Search for the cell housing the specified text and yield its (x, y) center coordinate. 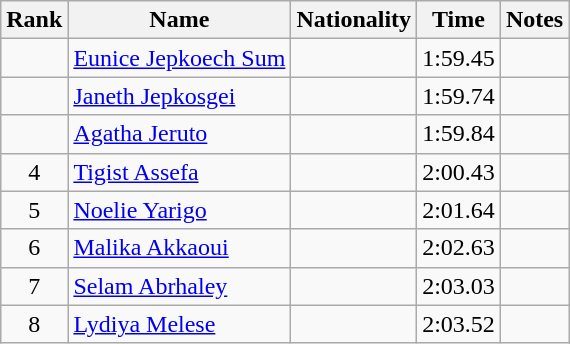
7 (34, 286)
Janeth Jepkosgei (180, 96)
Noelie Yarigo (180, 210)
2:00.43 (459, 172)
6 (34, 248)
5 (34, 210)
8 (34, 324)
1:59.84 (459, 134)
4 (34, 172)
Nationality (354, 20)
Tigist Assefa (180, 172)
Eunice Jepkoech Sum (180, 58)
1:59.74 (459, 96)
2:01.64 (459, 210)
2:03.03 (459, 286)
Agatha Jeruto (180, 134)
Malika Akkaoui (180, 248)
Rank (34, 20)
Notes (534, 20)
2:03.52 (459, 324)
Lydiya Melese (180, 324)
Time (459, 20)
Name (180, 20)
2:02.63 (459, 248)
1:59.45 (459, 58)
Selam Abrhaley (180, 286)
